Return the [x, y] coordinate for the center point of the cell that contains the specified text.  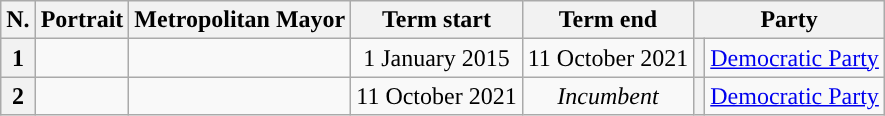
1 January 2015 [436, 58]
Portrait [82, 20]
1 [18, 58]
Incumbent [608, 96]
Party [790, 20]
2 [18, 96]
Metropolitan Mayor [240, 20]
N. [18, 20]
Term start [436, 20]
Term end [608, 20]
